For the text-containing cell, return its midpoint in (X, Y) coordinate format. 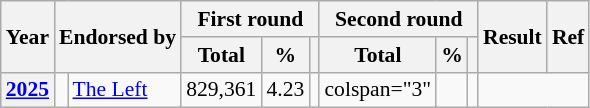
Second round (398, 19)
Result (512, 36)
Ref (568, 36)
Year (28, 36)
First round (250, 19)
4.23 (285, 90)
2025 (28, 90)
829,361 (221, 90)
The Left (125, 90)
colspan="3" (378, 90)
Endorsed by (118, 36)
